Find where the given text appears and provide that cell's center as (X, Y) coordinate. 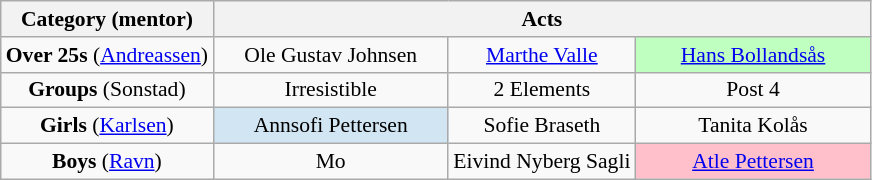
Category (mentor) (107, 19)
Ole Gustav Johnsen (330, 55)
Boys (Ravn) (107, 162)
Hans Bollandsås (752, 55)
2 Elements (542, 90)
Mo (330, 162)
Groups (Sonstad) (107, 90)
Marthe Valle (542, 55)
Over 25s (Andreassen) (107, 55)
Tanita Kolås (752, 126)
Post 4 (752, 90)
Acts (542, 19)
Eivind Nyberg Sagli (542, 162)
Sofie Braseth (542, 126)
Annsofi Pettersen (330, 126)
Atle Pettersen (752, 162)
Girls (Karlsen) (107, 126)
Irresistible (330, 90)
